Pinpoint the cell where the given text exists, returning its [X, Y] midpoint coordinate. 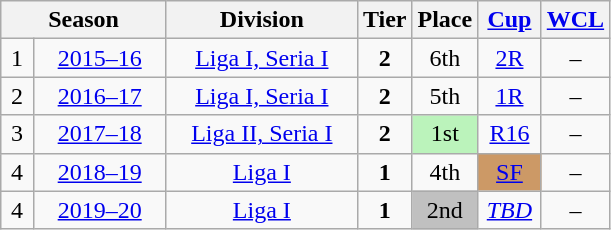
SF [510, 172]
3 [17, 134]
2016–17 [100, 96]
2019–20 [100, 210]
1st [445, 134]
Season [84, 20]
5th [445, 96]
Tier [384, 20]
2018–19 [100, 172]
2R [510, 58]
Cup [510, 20]
WCL [575, 20]
2015–16 [100, 58]
2nd [445, 210]
TBD [510, 210]
1R [510, 96]
Division [262, 20]
R16 [510, 134]
4th [445, 172]
Liga II, Seria I [262, 134]
6th [445, 58]
Place [445, 20]
2017–18 [100, 134]
